Detect which cell encompasses the target text, then output its [x, y] center coordinate. 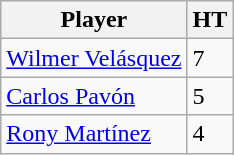
HT [210, 20]
4 [210, 134]
Rony Martínez [94, 134]
Carlos Pavón [94, 96]
Wilmer Velásquez [94, 58]
5 [210, 96]
Player [94, 20]
7 [210, 58]
